Identify which cell holds the provided text, then report its (X, Y) central coordinate. 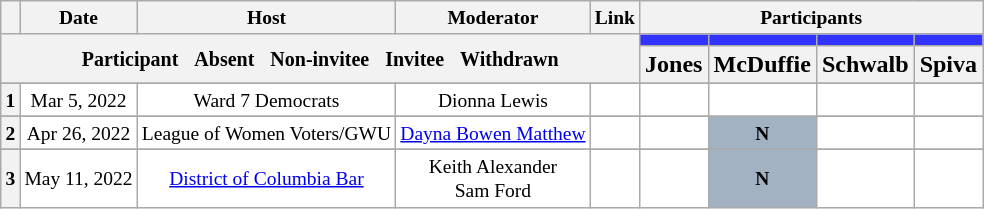
May 11, 2022 (78, 178)
Ward 7 Democrats (266, 100)
Participants (812, 18)
Dayna Bowen Matthew (493, 132)
Mar 5, 2022 (78, 100)
District of Columbia Bar (266, 178)
Participant Absent Non-invitee Invitee Withdrawn (320, 58)
Jones (674, 64)
Date (78, 18)
Dionna Lewis (493, 100)
Host (266, 18)
1 (10, 100)
Keith AlexanderSam Ford (493, 178)
2 (10, 132)
McDuffie (762, 64)
League of Women Voters/GWU (266, 132)
3 (10, 178)
Spiva (948, 64)
Moderator (493, 18)
Apr 26, 2022 (78, 132)
Link (614, 18)
Schwalb (865, 64)
